From the cell containing the given text, extract its center point as [X, Y] coordinate. 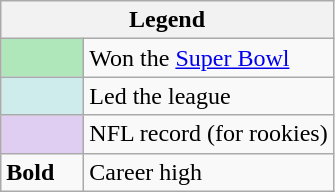
Won the Super Bowl [208, 58]
Bold [42, 172]
NFL record (for rookies) [208, 134]
Led the league [208, 96]
Career high [208, 172]
Legend [167, 20]
